Search for the cell housing the specified text and yield its (x, y) center coordinate. 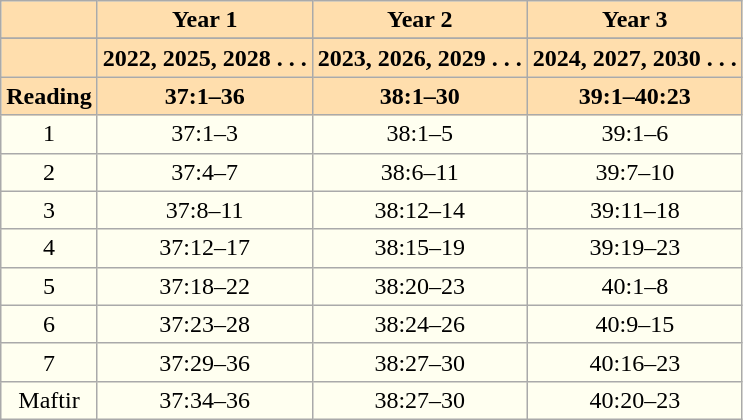
37:12–17 (204, 248)
37:34–36 (204, 400)
38:20–23 (420, 286)
40:1–8 (634, 286)
1 (49, 134)
38:12–14 (420, 210)
38:24–26 (420, 324)
38:15–19 (420, 248)
39:1–40:23 (634, 96)
4 (49, 248)
Year 2 (420, 20)
37:8–11 (204, 210)
38:1–30 (420, 96)
40:20–23 (634, 400)
3 (49, 210)
6 (49, 324)
37:29–36 (204, 362)
39:11–18 (634, 210)
2022, 2025, 2028 . . . (204, 58)
Maftir (49, 400)
Reading (49, 96)
37:18–22 (204, 286)
37:4–7 (204, 172)
38:6–11 (420, 172)
5 (49, 286)
37:1–36 (204, 96)
37:1–3 (204, 134)
39:1–6 (634, 134)
37:23–28 (204, 324)
40:9–15 (634, 324)
7 (49, 362)
2023, 2026, 2029 . . . (420, 58)
Year 1 (204, 20)
2 (49, 172)
2024, 2027, 2030 . . . (634, 58)
39:7–10 (634, 172)
39:19–23 (634, 248)
40:16–23 (634, 362)
38:1–5 (420, 134)
Year 3 (634, 20)
